Identify which cell holds the provided text, then report its (X, Y) central coordinate. 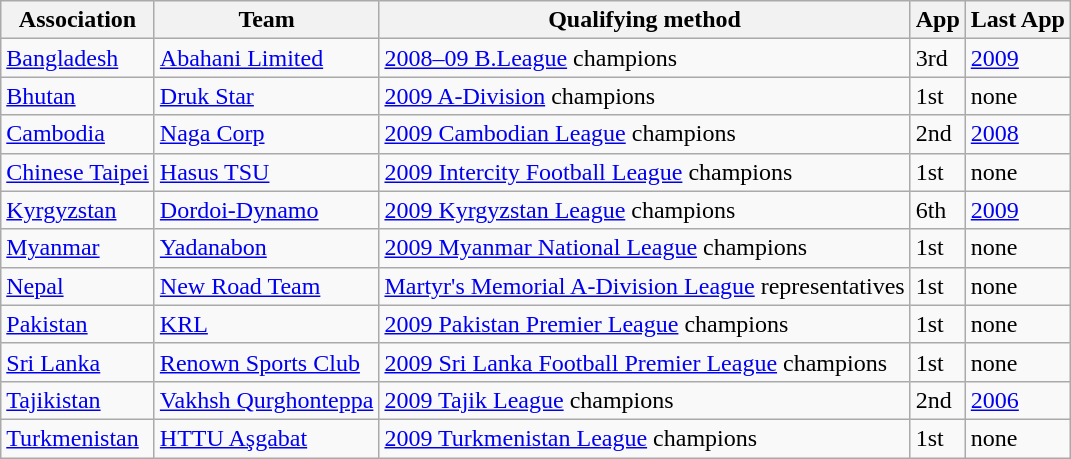
2009 Intercity Football League champions (644, 172)
Team (266, 20)
2009 Cambodian League champions (644, 134)
2009 Myanmar National League champions (644, 248)
Sri Lanka (78, 362)
Myanmar (78, 248)
2009 Kyrgyzstan League champions (644, 210)
Vakhsh Qurghonteppa (266, 400)
Nepal (78, 286)
Hasus TSU (266, 172)
Chinese Taipei (78, 172)
Bhutan (78, 96)
2009 Tajik League champions (644, 400)
Association (78, 20)
Qualifying method (644, 20)
Yadanabon (266, 248)
3rd (938, 58)
KRL (266, 324)
Tajikistan (78, 400)
HTTU Aşgabat (266, 438)
Renown Sports Club (266, 362)
2008–09 B.League champions (644, 58)
2008 (1018, 134)
Naga Corp (266, 134)
Abahani Limited (266, 58)
Pakistan (78, 324)
Druk Star (266, 96)
Last App (1018, 20)
2009 A-Division champions (644, 96)
Turkmenistan (78, 438)
2009 Pakistan Premier League champions (644, 324)
New Road Team (266, 286)
Dordoi-Dynamo (266, 210)
2009 Turkmenistan League champions (644, 438)
6th (938, 210)
2009 Sri Lanka Football Premier League champions (644, 362)
Kyrgyzstan (78, 210)
2006 (1018, 400)
App (938, 20)
Bangladesh (78, 58)
Cambodia (78, 134)
Martyr's Memorial A-Division League representatives (644, 286)
